Return [x, y] of the center of cell containing provided text 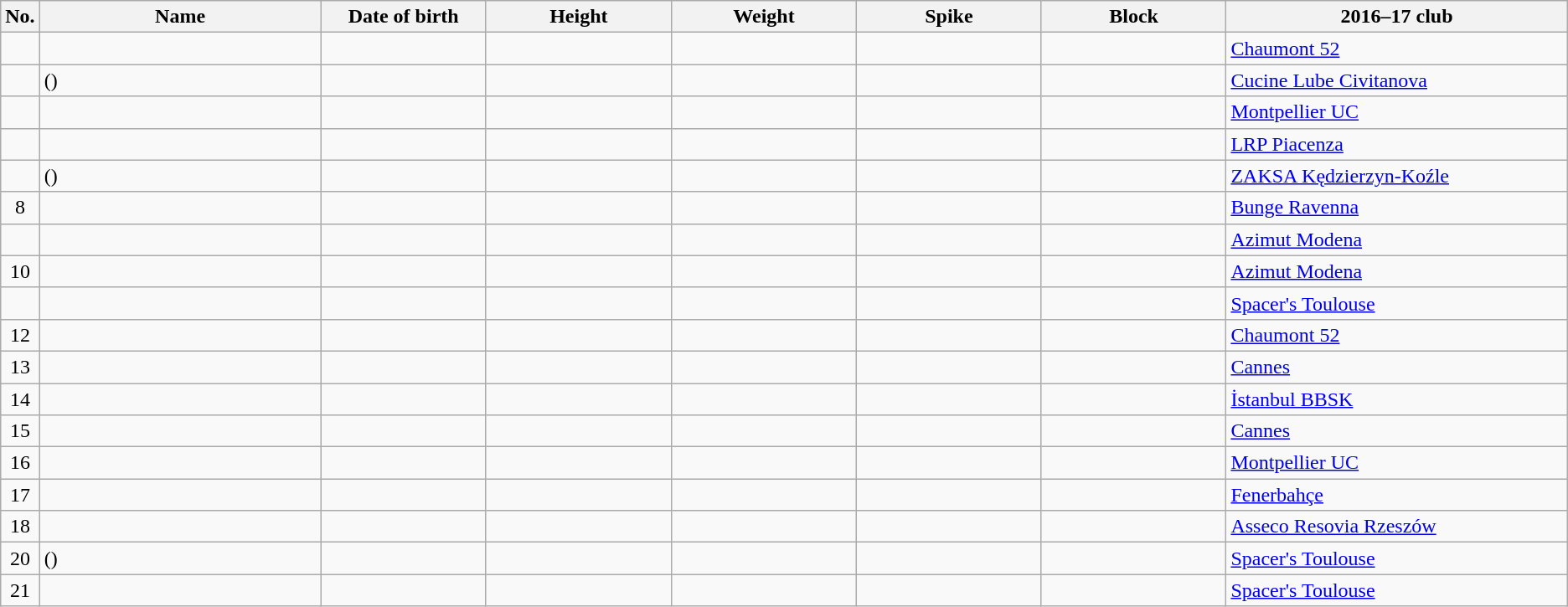
10 [20, 271]
13 [20, 367]
Spike [950, 17]
Asseco Resovia Rzeszów [1397, 527]
12 [20, 335]
21 [20, 590]
8 [20, 208]
14 [20, 399]
LRP Piacenza [1397, 144]
18 [20, 527]
17 [20, 495]
Cucine Lube Civitanova [1397, 80]
Bunge Ravenna [1397, 208]
15 [20, 431]
2016–17 club [1397, 17]
16 [20, 463]
Block [1134, 17]
Weight [764, 17]
20 [20, 558]
Name [180, 17]
No. [20, 17]
Date of birth [404, 17]
Height [578, 17]
İstanbul BBSK [1397, 399]
Fenerbahçe [1397, 495]
ZAKSA Kędzierzyn-Koźle [1397, 176]
